Return the [x, y] coordinate for the center point of the cell that contains the specified text.  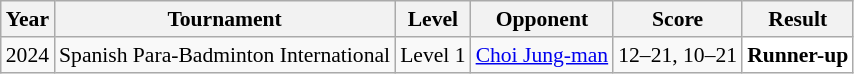
Level 1 [432, 55]
Spanish Para-Badminton International [224, 55]
2024 [28, 55]
Opponent [542, 19]
Level [432, 19]
Tournament [224, 19]
Score [678, 19]
Year [28, 19]
12–21, 10–21 [678, 55]
Result [798, 19]
Choi Jung-man [542, 55]
Runner-up [798, 55]
